Detect which cell encompasses the target text, then output its (x, y) center coordinate. 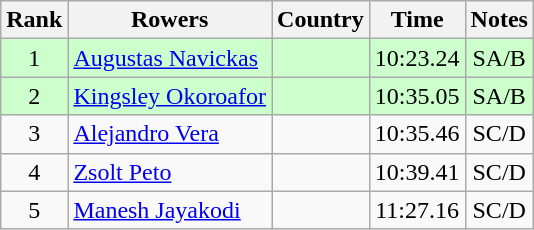
Country (321, 20)
Manesh Jayakodi (170, 210)
10:35.05 (417, 96)
5 (34, 210)
3 (34, 134)
Alejandro Vera (170, 134)
Augustas Navickas (170, 58)
11:27.16 (417, 210)
4 (34, 172)
Kingsley Okoroafor (170, 96)
Rowers (170, 20)
Time (417, 20)
Zsolt Peto (170, 172)
10:35.46 (417, 134)
10:23.24 (417, 58)
Notes (499, 20)
Rank (34, 20)
2 (34, 96)
1 (34, 58)
10:39.41 (417, 172)
